Scan for the cell matching the given text and deliver its [X, Y] coordinate at center. 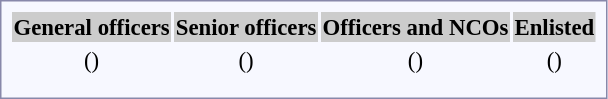
Senior officers [246, 27]
Officers and NCOs [416, 27]
General officers [92, 27]
Enlisted [554, 27]
